Determine the (X, Y) coordinate at the center of the cell enclosing the given text.  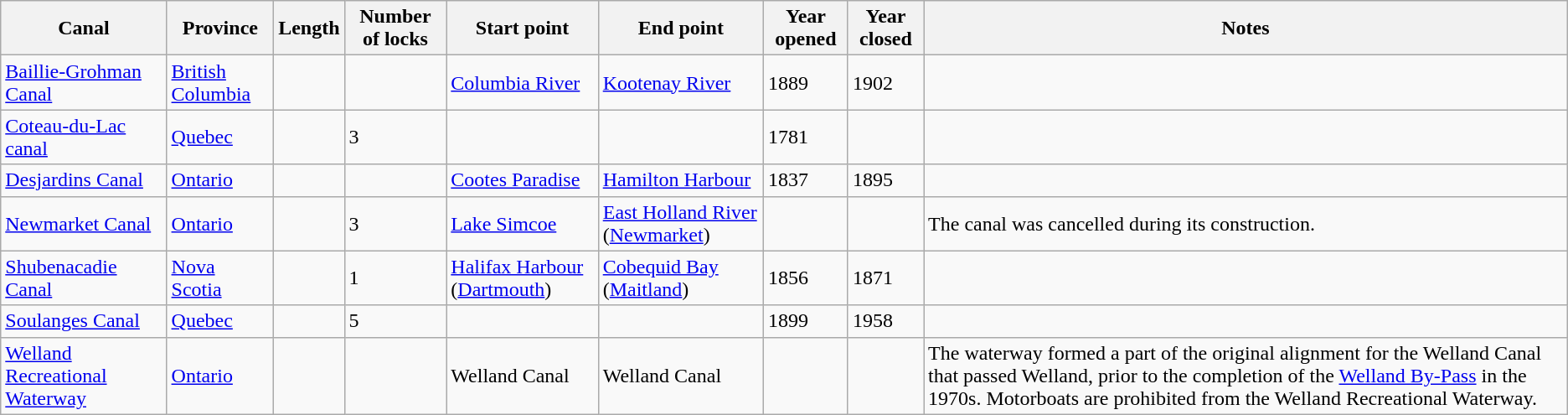
End point (680, 29)
Province (220, 29)
Cootes Paradise (523, 180)
1 (395, 278)
1856 (806, 278)
Baillie-Grohman Canal (84, 82)
Columbia River (523, 82)
British Columbia (220, 82)
1902 (885, 82)
1895 (885, 180)
Coteau-du-Lac canal (84, 137)
East Holland River (Newmarket) (680, 223)
1899 (806, 321)
Length (309, 29)
Kootenay River (680, 82)
Number of locks (395, 29)
5 (395, 321)
Year closed (885, 29)
1958 (885, 321)
1889 (806, 82)
Welland Recreational Waterway (84, 376)
1837 (806, 180)
Shubenacadie Canal (84, 278)
Hamilton Harbour (680, 180)
Notes (1246, 29)
Nova Scotia (220, 278)
Canal (84, 29)
The canal was cancelled during its construction. (1246, 223)
Year opened (806, 29)
Desjardins Canal (84, 180)
Lake Simcoe (523, 223)
Start point (523, 29)
Newmarket Canal (84, 223)
Cobequid Bay (Maitland) (680, 278)
Halifax Harbour (Dartmouth) (523, 278)
Soulanges Canal (84, 321)
1871 (885, 278)
1781 (806, 137)
